Pinpoint the cell where the given text exists, returning its (X, Y) midpoint coordinate. 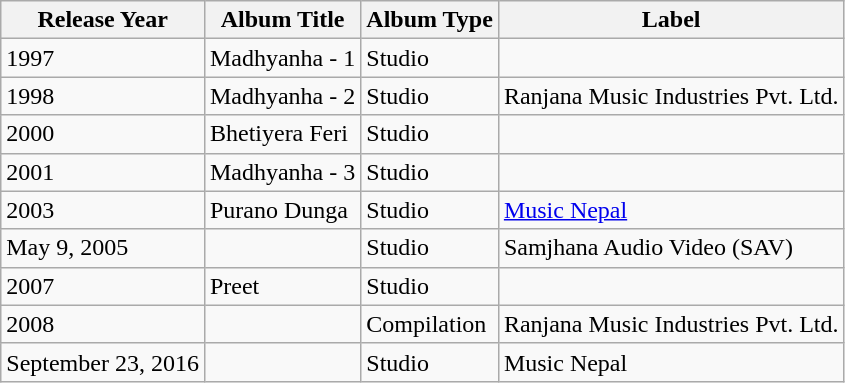
1998 (103, 96)
May 9, 2005 (103, 248)
Madhyanha - 1 (282, 58)
Bhetiyera Feri (282, 134)
Madhyanha - 2 (282, 96)
2001 (103, 172)
2003 (103, 210)
Compilation (430, 324)
Madhyanha - 3 (282, 172)
2000 (103, 134)
1997 (103, 58)
2008 (103, 324)
Preet (282, 286)
Purano Dunga (282, 210)
September 23, 2016 (103, 362)
Album Type (430, 20)
2007 (103, 286)
Album Title (282, 20)
Samjhana Audio Video (SAV) (671, 248)
Release Year (103, 20)
Label (671, 20)
